Scan for the cell matching the given text and deliver its [x, y] coordinate at center. 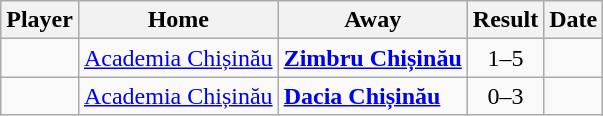
Home [178, 20]
Zimbru Chișinău [372, 58]
Player [40, 20]
Date [574, 20]
Result [505, 20]
1–5 [505, 58]
Away [372, 20]
Dacia Chișinău [372, 96]
0–3 [505, 96]
